Search for the cell housing the specified text and yield its [X, Y] center coordinate. 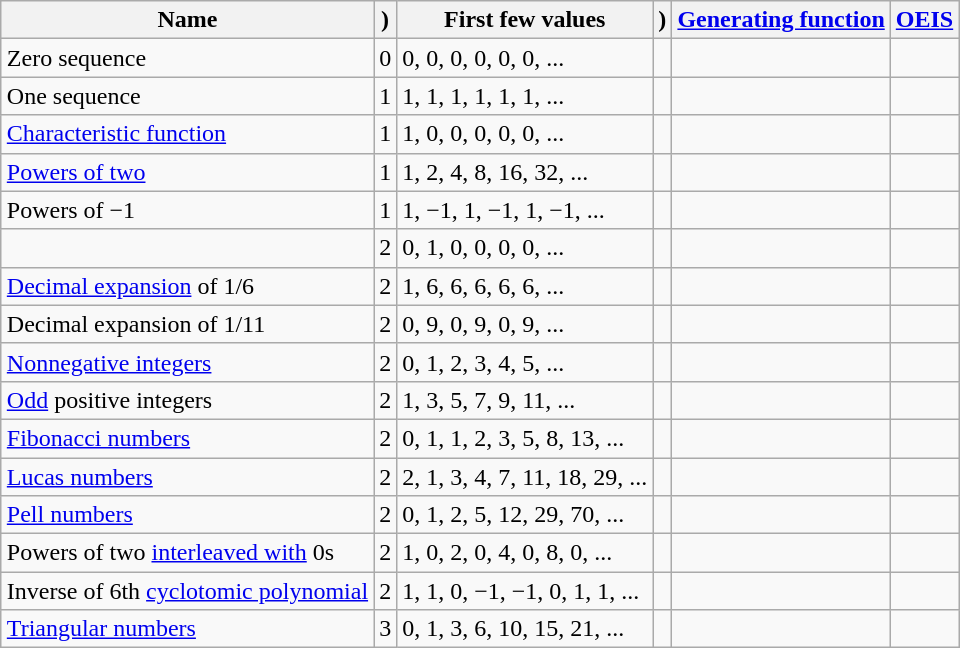
2, 1, 3, 4, 7, 11, 18, 29, ... [525, 477]
0, 1, 2, 5, 12, 29, 70, ... [525, 515]
0, 1, 3, 6, 10, 15, 21, ... [525, 629]
Nonnegative integers [187, 362]
Lucas numbers [187, 477]
0, 1, 0, 0, 0, 0, ... [525, 248]
Powers of two [187, 172]
Generating function [781, 20]
1, 1, 0, −1, −1, 0, 1, 1, ... [525, 591]
1, 6, 6, 6, 6, 6, ... [525, 286]
0 [386, 58]
Decimal expansion of 1/6 [187, 286]
One sequence [187, 96]
Powers of −1 [187, 210]
0, 9, 0, 9, 0, 9, ... [525, 324]
1, 0, 0, 0, 0, 0, ... [525, 134]
1, 1, 1, 1, 1, 1, ... [525, 96]
Characteristic function [187, 134]
First few values [525, 20]
1, −1, 1, −1, 1, −1, ... [525, 210]
Decimal expansion of 1/11 [187, 324]
Name [187, 20]
1, 2, 4, 8, 16, 32, ... [525, 172]
Zero sequence [187, 58]
OEIS [924, 20]
1, 0, 2, 0, 4, 0, 8, 0, ... [525, 553]
3 [386, 629]
0, 1, 2, 3, 4, 5, ... [525, 362]
1, 3, 5, 7, 9, 11, ... [525, 400]
Powers of two interleaved with 0s [187, 553]
Triangular numbers [187, 629]
0, 1, 1, 2, 3, 5, 8, 13, ... [525, 438]
Fibonacci numbers [187, 438]
Inverse of 6th cyclotomic polynomial [187, 591]
0, 0, 0, 0, 0, 0, ... [525, 58]
Pell numbers [187, 515]
Odd positive integers [187, 400]
